Capture the cell that displays the provided text and extract its [X, Y] central coordinate. 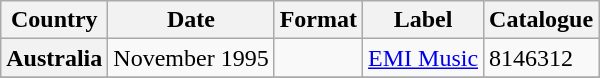
Country [54, 20]
November 1995 [191, 58]
Australia [54, 58]
8146312 [542, 58]
Format [318, 20]
Catalogue [542, 20]
Date [191, 20]
EMI Music [424, 58]
Label [424, 20]
